Determine the (X, Y) coordinate at the center of the cell enclosing the given text.  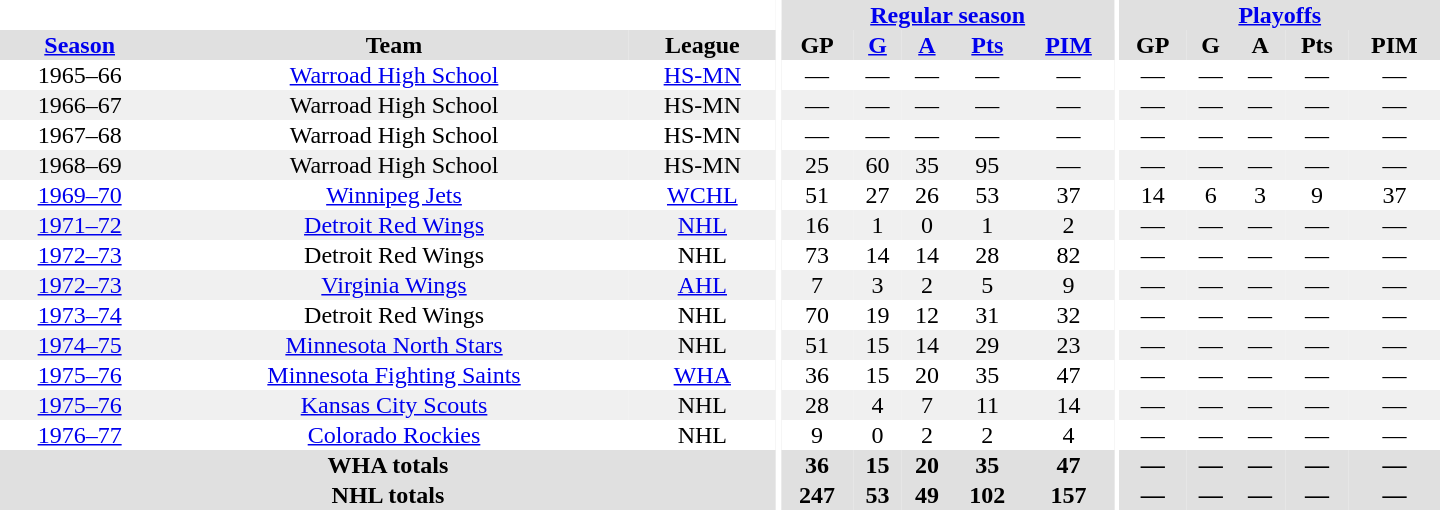
Colorado Rockies (394, 435)
32 (1068, 315)
1967–68 (80, 135)
1974–75 (80, 345)
70 (816, 315)
11 (988, 405)
NHL totals (388, 495)
12 (926, 315)
1968–69 (80, 165)
5 (988, 285)
73 (816, 255)
Playoffs (1280, 15)
Winnipeg Jets (394, 195)
WHA (702, 375)
29 (988, 345)
95 (988, 165)
26 (926, 195)
Virginia Wings (394, 285)
Kansas City Scouts (394, 405)
25 (816, 165)
6 (1210, 195)
Team (394, 45)
49 (926, 495)
16 (816, 225)
82 (1068, 255)
1976–77 (80, 435)
Regular season (948, 15)
League (702, 45)
1966–67 (80, 105)
Season (80, 45)
247 (816, 495)
AHL (702, 285)
Minnesota North Stars (394, 345)
1969–70 (80, 195)
23 (1068, 345)
Minnesota Fighting Saints (394, 375)
1973–74 (80, 315)
157 (1068, 495)
1971–72 (80, 225)
60 (878, 165)
31 (988, 315)
1965–66 (80, 75)
WHA totals (388, 465)
27 (878, 195)
102 (988, 495)
WCHL (702, 195)
19 (878, 315)
